For the text-containing cell, return its midpoint in [x, y] coordinate format. 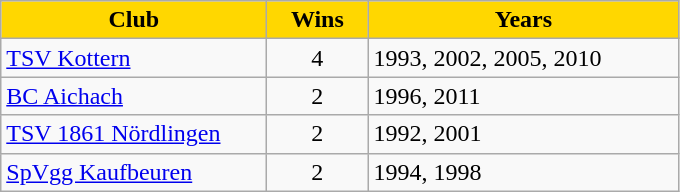
1994, 1998 [524, 172]
Wins [318, 20]
Club [134, 20]
SpVgg Kaufbeuren [134, 172]
1992, 2001 [524, 134]
BC Aichach [134, 96]
TSV Kottern [134, 58]
1996, 2011 [524, 96]
4 [318, 58]
1993, 2002, 2005, 2010 [524, 58]
Years [524, 20]
TSV 1861 Nördlingen [134, 134]
